Pinpoint the cell where the given text exists, returning its (X, Y) midpoint coordinate. 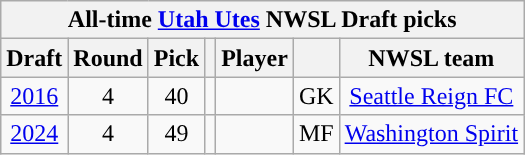
Pick (176, 58)
2024 (34, 134)
49 (176, 134)
2016 (34, 96)
40 (176, 96)
Player (255, 58)
Round (108, 58)
Draft (34, 58)
Seattle Reign FC (431, 96)
GK (316, 96)
NWSL team (431, 58)
MF (316, 134)
Washington Spirit (431, 134)
All-time Utah Utes NWSL Draft picks (262, 20)
